From the cell containing the given text, extract its center point as (X, Y) coordinate. 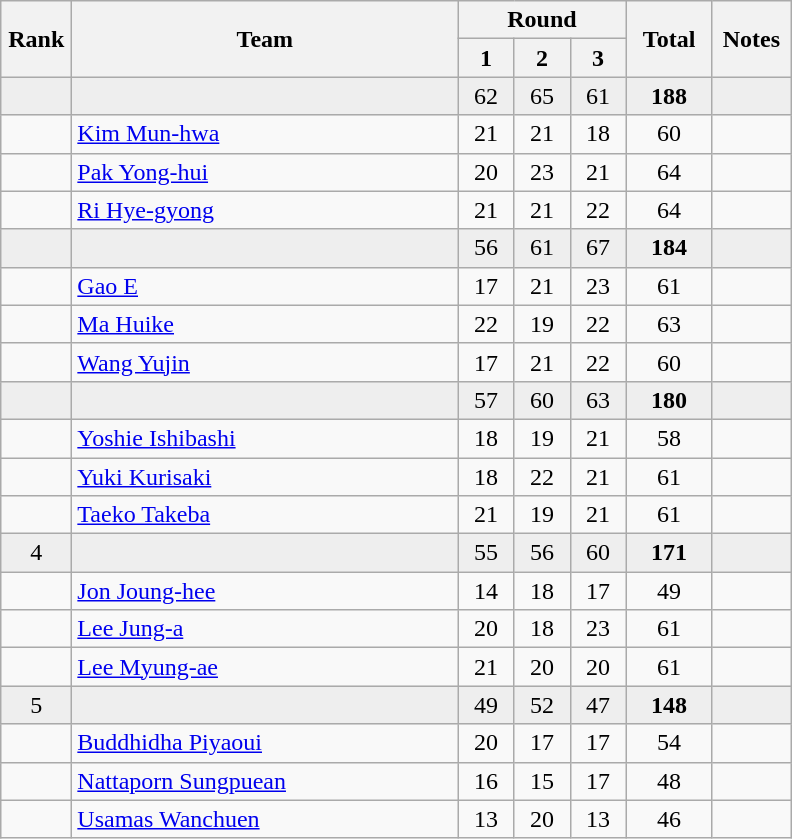
Ma Huike (265, 324)
148 (669, 705)
Wang Yujin (265, 362)
Team (265, 39)
52 (542, 705)
Round (542, 20)
Notes (752, 39)
Gao E (265, 286)
3 (598, 58)
48 (669, 781)
58 (669, 438)
57 (486, 400)
62 (486, 96)
Buddhidha Piyaoui (265, 743)
184 (669, 248)
14 (486, 591)
Lee Myung-ae (265, 667)
15 (542, 781)
47 (598, 705)
46 (669, 819)
Total (669, 39)
65 (542, 96)
2 (542, 58)
5 (36, 705)
Usamas Wanchuen (265, 819)
67 (598, 248)
180 (669, 400)
4 (36, 553)
Rank (36, 39)
Lee Jung-a (265, 629)
Taeko Takeba (265, 515)
Jon Joung-hee (265, 591)
Yoshie Ishibashi (265, 438)
Yuki Kurisaki (265, 477)
Pak Yong-hui (265, 172)
54 (669, 743)
55 (486, 553)
Kim Mun-hwa (265, 134)
1 (486, 58)
171 (669, 553)
16 (486, 781)
188 (669, 96)
Nattaporn Sungpuean (265, 781)
Ri Hye-gyong (265, 210)
